Find where the given text appears and provide that cell's center as [x, y] coordinate. 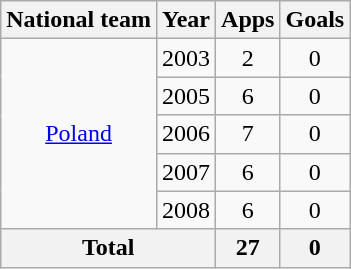
2003 [186, 58]
Goals [315, 20]
National team [79, 20]
2007 [186, 172]
7 [248, 134]
Year [186, 20]
2005 [186, 96]
27 [248, 248]
2 [248, 58]
2008 [186, 210]
2006 [186, 134]
Total [108, 248]
Poland [79, 134]
Apps [248, 20]
